Return the [x, y] coordinate for the center point of the cell that contains the specified text.  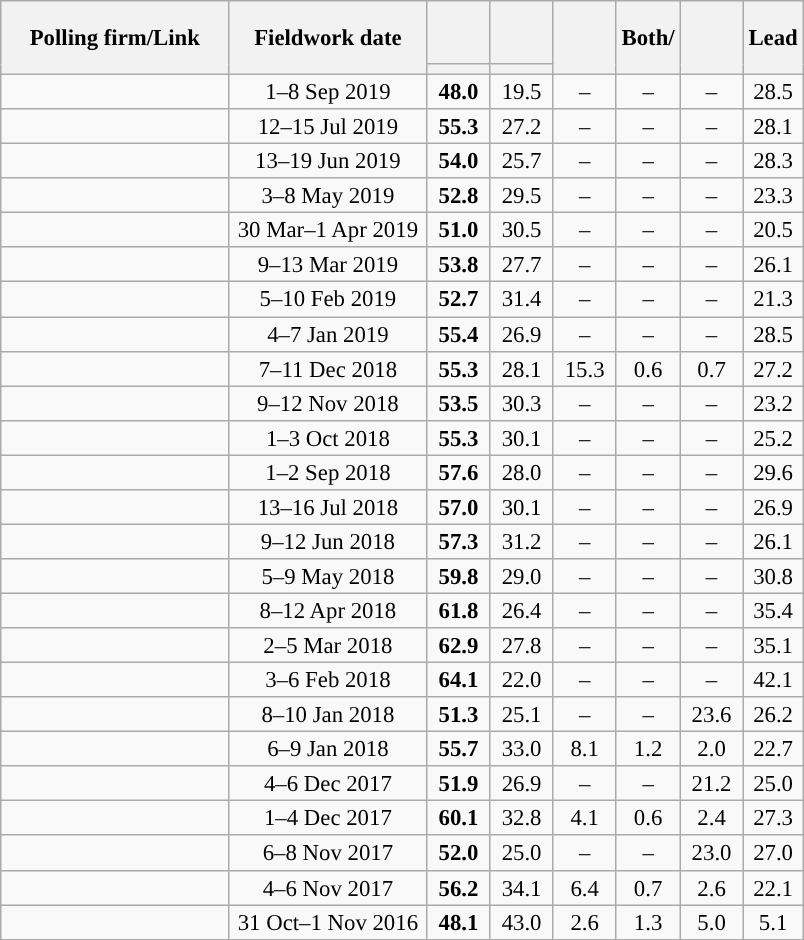
35.4 [773, 610]
53.8 [458, 266]
29.6 [773, 472]
4–6 Dec 2017 [328, 784]
30.5 [522, 230]
52.8 [458, 196]
6–8 Nov 2017 [328, 854]
33.0 [522, 750]
29.5 [522, 196]
9–13 Mar 2019 [328, 266]
23.0 [712, 854]
57.6 [458, 472]
48.1 [458, 922]
8–10 Jan 2018 [328, 714]
27.0 [773, 854]
1–2 Sep 2018 [328, 472]
9–12 Jun 2018 [328, 542]
4.1 [584, 818]
5–9 May 2018 [328, 576]
6–9 Jan 2018 [328, 750]
3–8 May 2019 [328, 196]
54.0 [458, 162]
30.3 [522, 404]
4–7 Jan 2019 [328, 334]
57.3 [458, 542]
64.1 [458, 680]
1–3 Oct 2018 [328, 438]
8–12 Apr 2018 [328, 610]
28.0 [522, 472]
35.1 [773, 646]
51.9 [458, 784]
22.7 [773, 750]
5.1 [773, 922]
23.3 [773, 196]
12–15 Jul 2019 [328, 126]
21.2 [712, 784]
13–16 Jul 2018 [328, 508]
62.9 [458, 646]
60.1 [458, 818]
23.2 [773, 404]
Fieldwork date [328, 38]
7–11 Dec 2018 [328, 368]
22.0 [522, 680]
29.0 [522, 576]
19.5 [522, 92]
1–4 Dec 2017 [328, 818]
56.2 [458, 888]
25.1 [522, 714]
28.3 [773, 162]
31.4 [522, 300]
1–8 Sep 2019 [328, 92]
52.7 [458, 300]
51.3 [458, 714]
55.4 [458, 334]
1.2 [648, 750]
26.2 [773, 714]
48.0 [458, 92]
5.0 [712, 922]
2.4 [712, 818]
30 Mar–1 Apr 2019 [328, 230]
5–10 Feb 2019 [328, 300]
34.1 [522, 888]
4–6 Nov 2017 [328, 888]
55.7 [458, 750]
26.4 [522, 610]
31.2 [522, 542]
6.4 [584, 888]
27.8 [522, 646]
25.2 [773, 438]
3–6 Feb 2018 [328, 680]
61.8 [458, 610]
2–5 Mar 2018 [328, 646]
1.3 [648, 922]
9–12 Nov 2018 [328, 404]
Both/ [648, 38]
25.7 [522, 162]
30.8 [773, 576]
31 Oct–1 Nov 2016 [328, 922]
52.0 [458, 854]
2.0 [712, 750]
23.6 [712, 714]
27.3 [773, 818]
21.3 [773, 300]
15.3 [584, 368]
13–19 Jun 2019 [328, 162]
51.0 [458, 230]
22.1 [773, 888]
59.8 [458, 576]
53.5 [458, 404]
20.5 [773, 230]
42.1 [773, 680]
Lead [773, 38]
8.1 [584, 750]
57.0 [458, 508]
Polling firm/Link [115, 38]
32.8 [522, 818]
27.7 [522, 266]
43.0 [522, 922]
